Provide the (x, y) coordinate of the cell's center where the given text is located.  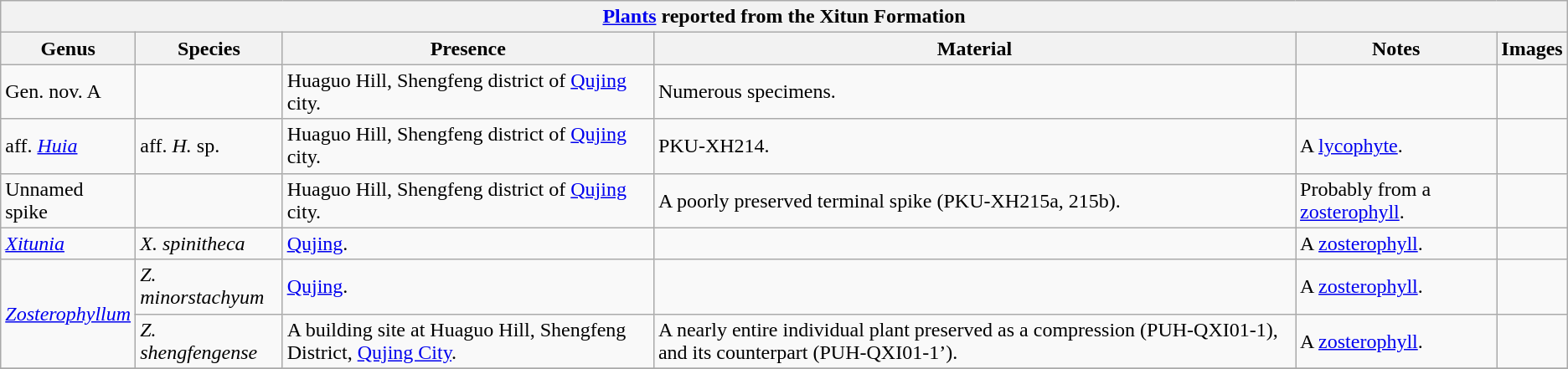
A nearly entire individual plant preserved as a compression (PUH-QXI01-1), and its counterpart (PUH-QXI01-1’). (974, 341)
Material (974, 49)
Notes (1396, 49)
A poorly preserved terminal spike (PKU-XH215a, 215b). (974, 201)
Zosterophyllum (69, 314)
Z. shengfengense (209, 341)
Images (1532, 49)
Xitunia (69, 243)
Z. minorstachyum (209, 286)
Gen. nov. A (69, 92)
Unnamed spike (69, 201)
PKU-XH214. (974, 146)
X. spinitheca (209, 243)
A lycophyte. (1396, 146)
Species (209, 49)
Presence (467, 49)
aff. H. sp. (209, 146)
Genus (69, 49)
A building site at Huaguo Hill, Shengfeng District, Qujing City. (467, 341)
Numerous specimens. (974, 92)
Plants reported from the Xitun Formation (784, 17)
Probably from a zosterophyll. (1396, 201)
aff. Huia (69, 146)
